Return the (X, Y) coordinate for the center point of the cell that contains the specified text.  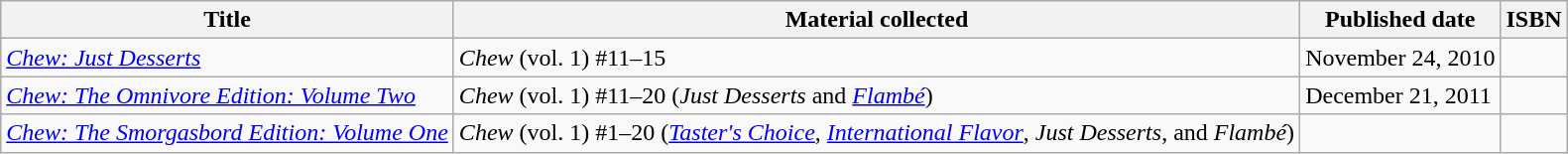
Chew: The Smorgasbord Edition: Volume One (228, 133)
Chew: Just Desserts (228, 58)
Chew (vol. 1) #11–15 (877, 58)
Published date (1400, 20)
Chew (vol. 1) #1–20 (Taster's Choice, International Flavor, Just Desserts, and Flambé) (877, 133)
Chew (vol. 1) #11–20 (Just Desserts and Flambé) (877, 95)
Title (228, 20)
Chew: The Omnivore Edition: Volume Two (228, 95)
November 24, 2010 (1400, 58)
ISBN (1533, 20)
December 21, 2011 (1400, 95)
Material collected (877, 20)
